From the cell containing the given text, extract its center point as (x, y) coordinate. 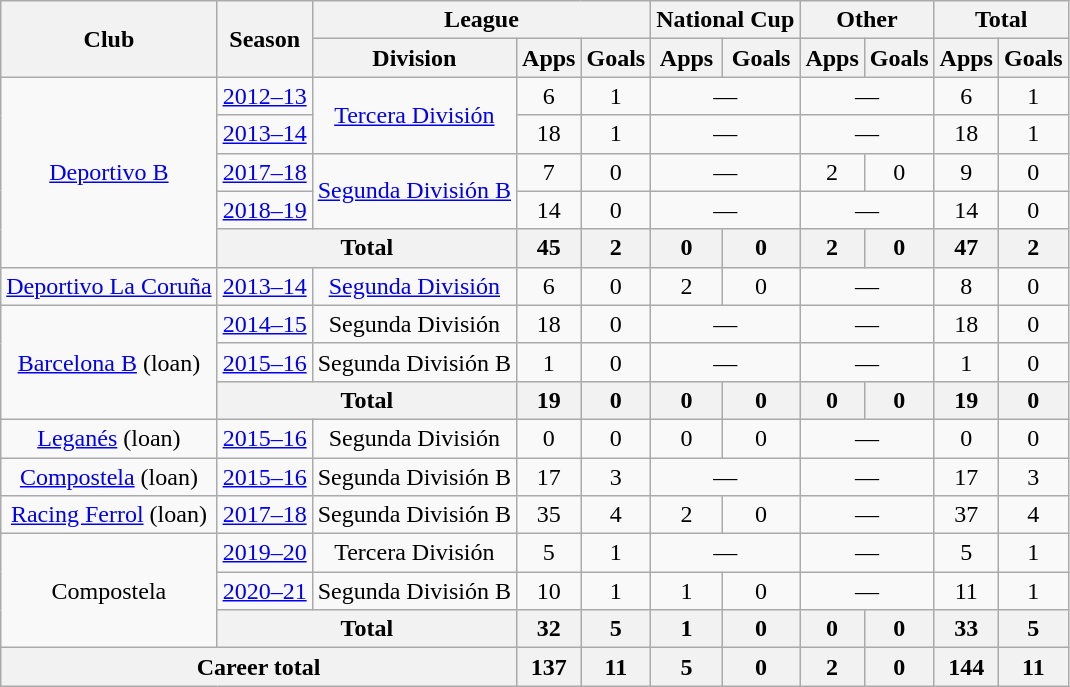
144 (966, 667)
National Cup (726, 20)
2018–19 (264, 210)
2019–20 (264, 553)
2020–21 (264, 591)
2012–13 (264, 96)
Compostela (loan) (109, 477)
Other (867, 20)
47 (966, 248)
Club (109, 39)
Racing Ferrol (loan) (109, 515)
32 (549, 629)
7 (549, 172)
Barcelona B (loan) (109, 362)
Division (414, 58)
Leganés (loan) (109, 438)
Season (264, 39)
8 (966, 286)
10 (549, 591)
33 (966, 629)
Deportivo La Coruña (109, 286)
45 (549, 248)
137 (549, 667)
League (482, 20)
35 (549, 515)
2014–15 (264, 324)
37 (966, 515)
Career total (259, 667)
Compostela (109, 591)
9 (966, 172)
Deportivo B (109, 172)
